Output the [X, Y] coordinate of the center of the cell containing the given text.  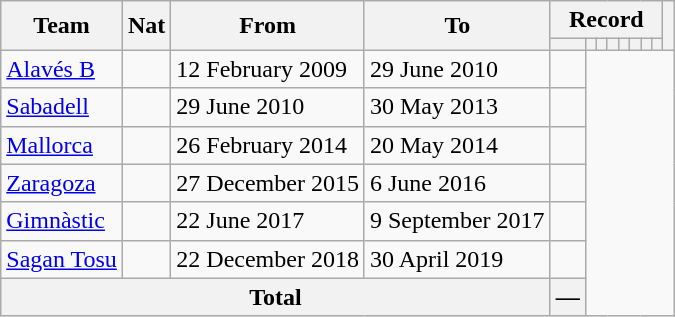
Total [276, 297]
30 April 2019 [457, 259]
12 February 2009 [268, 69]
Sagan Tosu [62, 259]
Record [606, 20]
22 June 2017 [268, 221]
30 May 2013 [457, 107]
22 December 2018 [268, 259]
Zaragoza [62, 183]
26 February 2014 [268, 145]
To [457, 26]
Sabadell [62, 107]
Team [62, 26]
20 May 2014 [457, 145]
27 December 2015 [268, 183]
From [268, 26]
Gimnàstic [62, 221]
Nat [146, 26]
Mallorca [62, 145]
6 June 2016 [457, 183]
9 September 2017 [457, 221]
Alavés B [62, 69]
— [568, 297]
